For the text-containing cell, return its midpoint in (X, Y) coordinate format. 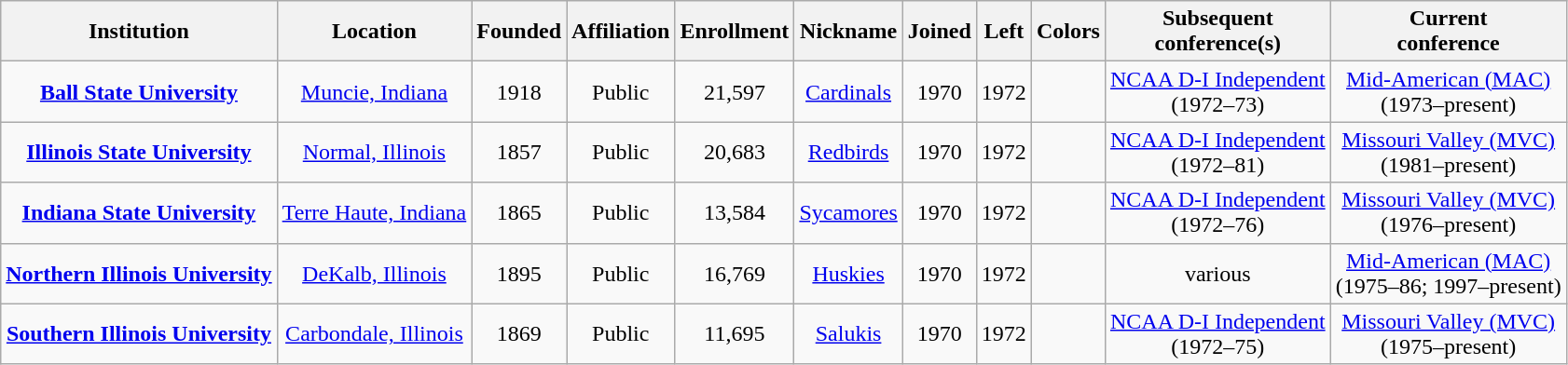
Nickname (848, 32)
13,584 (735, 212)
NCAA D-I Independent(1972–75) (1217, 333)
Terre Haute, Indiana (375, 212)
1865 (519, 212)
Normal, Illinois (375, 153)
Mid-American (MAC)(1975–86; 1997–present) (1449, 274)
Missouri Valley (MVC)(1981–present) (1449, 153)
Mid-American (MAC)(1973–present) (1449, 91)
Huskies (848, 274)
Colors (1068, 32)
Affiliation (621, 32)
Redbirds (848, 153)
11,695 (735, 333)
Joined (940, 32)
Indiana State University (139, 212)
Illinois State University (139, 153)
20,683 (735, 153)
21,597 (735, 91)
Muncie, Indiana (375, 91)
Founded (519, 32)
Cardinals (848, 91)
Missouri Valley (MVC)(1975–present) (1449, 333)
Subsequentconference(s) (1217, 32)
various (1217, 274)
1918 (519, 91)
1857 (519, 153)
DeKalb, Illinois (375, 274)
Carbondale, Illinois (375, 333)
Enrollment (735, 32)
NCAA D-I Independent(1972–81) (1217, 153)
1869 (519, 333)
Institution (139, 32)
Southern Illinois University (139, 333)
Northern Illinois University (139, 274)
NCAA D-I Independent(1972–76) (1217, 212)
Left (1003, 32)
Missouri Valley (MVC)(1976–present) (1449, 212)
Salukis (848, 333)
Location (375, 32)
16,769 (735, 274)
NCAA D-I Independent(1972–73) (1217, 91)
1895 (519, 274)
Ball State University (139, 91)
Sycamores (848, 212)
Currentconference (1449, 32)
